Provide the [X, Y] coordinate of the cell's center where the given text is located.  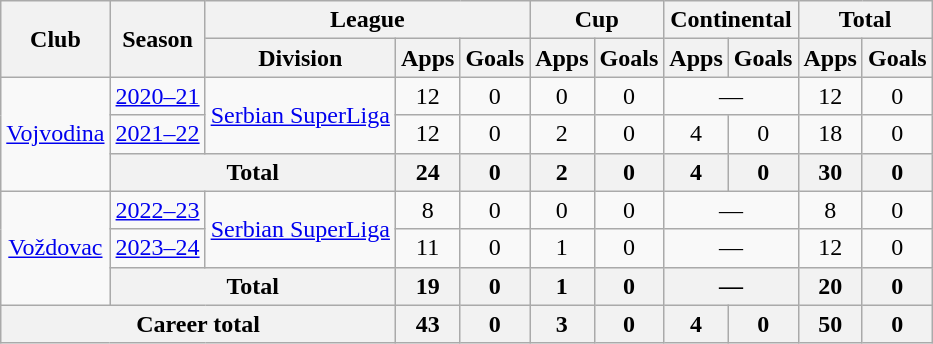
19 [427, 286]
Career total [198, 324]
2020–21 [158, 96]
2022–23 [158, 210]
3 [562, 324]
11 [427, 248]
Vojvodina [56, 134]
Season [158, 39]
Continental [731, 20]
Division [300, 58]
18 [830, 134]
Club [56, 39]
43 [427, 324]
League [368, 20]
20 [830, 286]
24 [427, 172]
30 [830, 172]
2021–22 [158, 134]
Cup [597, 20]
50 [830, 324]
Voždovac [56, 248]
2023–24 [158, 248]
